For the text-containing cell, return its midpoint in (x, y) coordinate format. 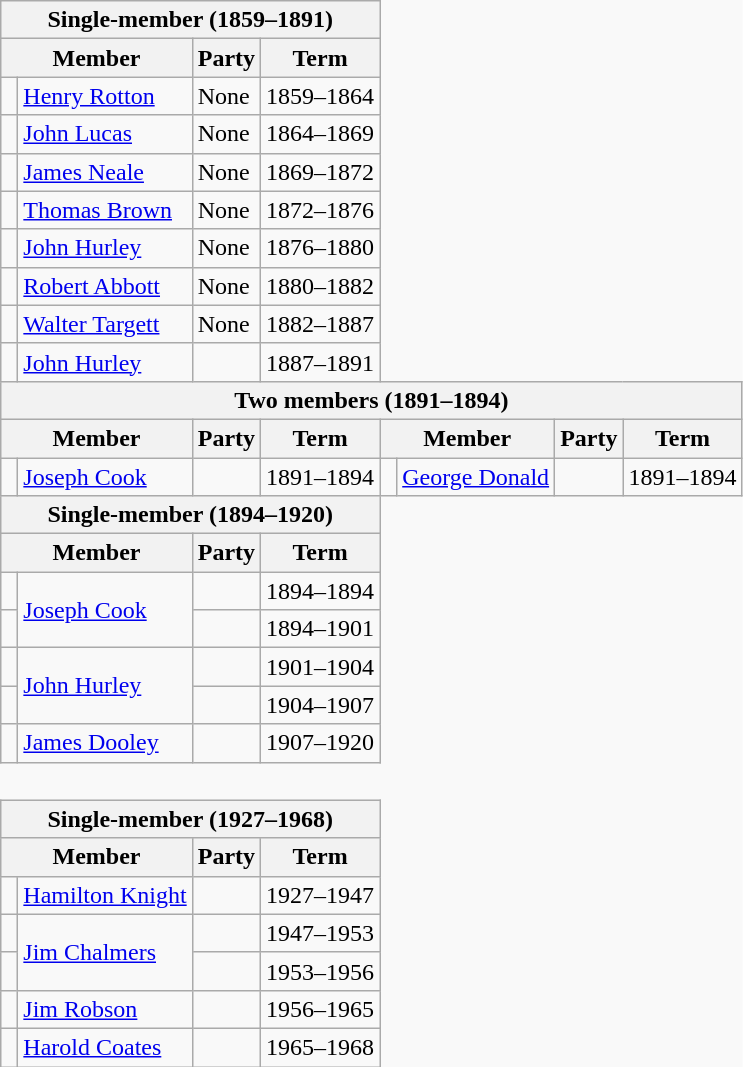
1965–1968 (320, 1047)
1947–1953 (320, 933)
Harold Coates (105, 1047)
1953–1956 (320, 971)
Hamilton Knight (105, 895)
Jim Chalmers (105, 952)
1956–1965 (320, 1009)
Robert Abbott (105, 286)
George Donald (476, 477)
Henry Rotton (105, 96)
Single-member (1927–1968) (190, 819)
1894–1901 (320, 629)
1869–1872 (320, 172)
Walter Targett (105, 324)
James Neale (105, 172)
1864–1869 (320, 134)
1859–1864 (320, 96)
Jim Robson (105, 1009)
Thomas Brown (105, 210)
Single-member (1859–1891) (190, 20)
1907–1920 (320, 743)
1904–1907 (320, 705)
James Dooley (105, 743)
1876–1880 (320, 248)
1894–1894 (320, 591)
1901–1904 (320, 667)
Two members (1891–1894) (372, 400)
1887–1891 (320, 362)
John Lucas (105, 134)
Single-member (1894–1920) (190, 515)
1880–1882 (320, 286)
1872–1876 (320, 210)
1882–1887 (320, 324)
1927–1947 (320, 895)
